Extract the [X, Y] coordinate from the center of the cell holding the provided text.  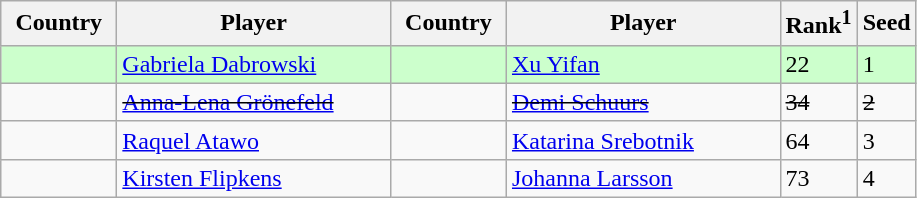
Katarina Srebotnik [643, 140]
1 [886, 64]
Kirsten Flipkens [254, 178]
22 [818, 64]
3 [886, 140]
Gabriela Dabrowski [254, 64]
Johanna Larsson [643, 178]
64 [818, 140]
34 [818, 102]
Anna-Lena Grönefeld [254, 102]
Raquel Atawo [254, 140]
Demi Schuurs [643, 102]
4 [886, 178]
2 [886, 102]
Rank1 [818, 24]
73 [818, 178]
Seed [886, 24]
Xu Yifan [643, 64]
